Search for the cell housing the specified text and yield its (X, Y) center coordinate. 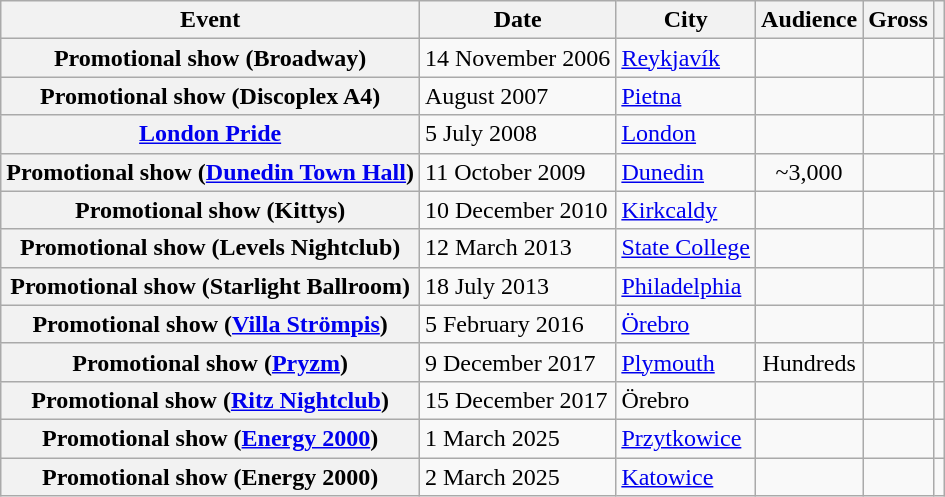
5 July 2008 (517, 134)
~3,000 (810, 172)
Philadelphia (686, 286)
Promotional show (Discoplex A4) (210, 96)
Przytkowice (686, 438)
18 July 2013 (517, 286)
Gross (898, 20)
Promotional show (Broadway) (210, 58)
Date (517, 20)
Promotional show (Ritz Nightclub) (210, 400)
15 December 2017 (517, 400)
Katowice (686, 477)
Kirkcaldy (686, 210)
Promotional show (Starlight Ballroom) (210, 286)
August 2007 (517, 96)
Promotional show (Levels Nightclub) (210, 248)
2 March 2025 (517, 477)
9 December 2017 (517, 362)
5 February 2016 (517, 324)
Plymouth (686, 362)
12 March 2013 (517, 248)
1 March 2025 (517, 438)
Dunedin (686, 172)
Hundreds (810, 362)
Reykjavík (686, 58)
London (686, 134)
State College (686, 248)
Promotional show (Kittys) (210, 210)
Audience (810, 20)
14 November 2006 (517, 58)
Pietna (686, 96)
Promotional show (Dunedin Town Hall) (210, 172)
11 October 2009 (517, 172)
Promotional show (Villa Strömpis) (210, 324)
Event (210, 20)
Promotional show (Pryzm) (210, 362)
City (686, 20)
London Pride (210, 134)
10 December 2010 (517, 210)
